Locate the cell with the specified text and output its [x, y] center coordinate. 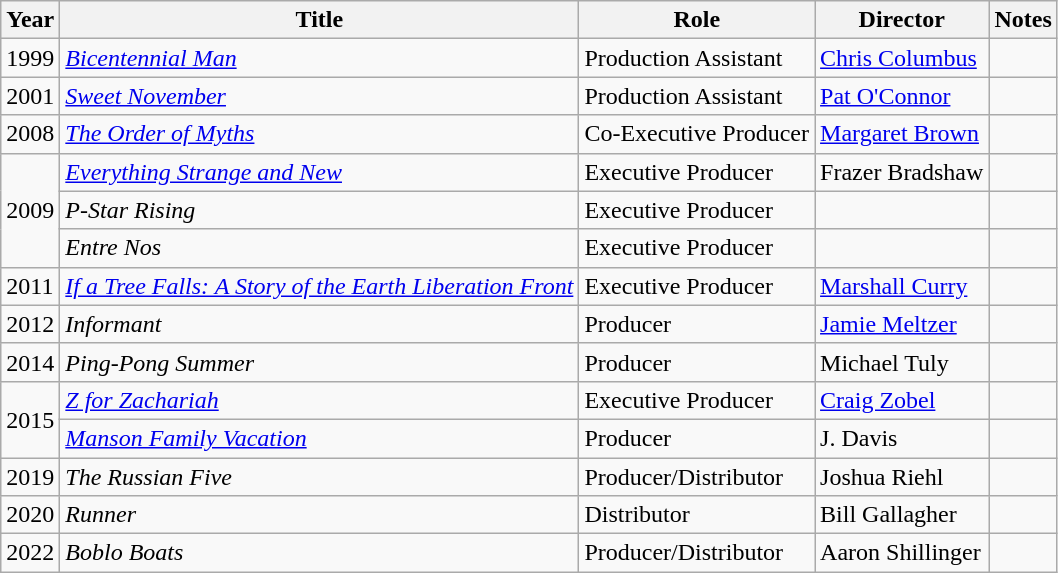
2022 [30, 553]
If a Tree Falls: A Story of the Earth Liberation Front [320, 286]
Joshua Riehl [902, 477]
Year [30, 20]
2019 [30, 477]
Jamie Meltzer [902, 324]
2020 [30, 515]
Bill Gallagher [902, 515]
P-Star Rising [320, 210]
Distributor [697, 515]
The Russian Five [320, 477]
Notes [1023, 20]
Bicentennial Man [320, 58]
1999 [30, 58]
Sweet November [320, 96]
2009 [30, 210]
Role [697, 20]
Everything Strange and New [320, 172]
2012 [30, 324]
Craig Zobel [902, 400]
Marshall Curry [902, 286]
Ping-Pong Summer [320, 362]
Z for Zachariah [320, 400]
2015 [30, 419]
Co-Executive Producer [697, 134]
Chris Columbus [902, 58]
2008 [30, 134]
Runner [320, 515]
Michael Tuly [902, 362]
2011 [30, 286]
2014 [30, 362]
Title [320, 20]
The Order of Myths [320, 134]
Manson Family Vacation [320, 438]
Entre Nos [320, 248]
2001 [30, 96]
Pat O'Connor [902, 96]
Frazer Bradshaw [902, 172]
Margaret Brown [902, 134]
Boblo Boats [320, 553]
Informant [320, 324]
J. Davis [902, 438]
Director [902, 20]
Aaron Shillinger [902, 553]
